Search for the cell housing the specified text and yield its [x, y] center coordinate. 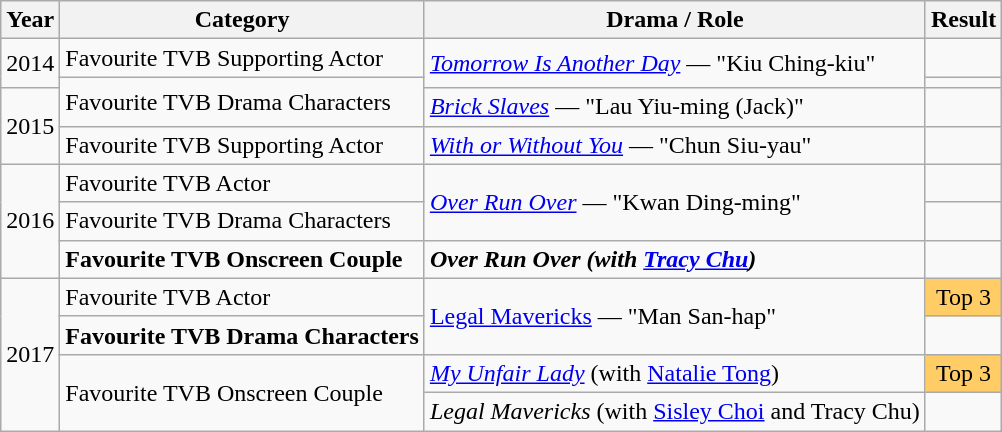
2016 [30, 221]
With or Without You — "Chun Siu-yau" [674, 145]
Legal Mavericks (with Sisley Choi and Tracy Chu) [674, 411]
Tomorrow Is Another Day — "Kiu Ching-kiu" [674, 64]
Drama / Role [674, 20]
2014 [30, 64]
Legal Mavericks — "Man San-hap" [674, 316]
2015 [30, 126]
Year [30, 20]
Result [963, 20]
Over Run Over (with Tracy Chu) [674, 259]
My Unfair Lady (with Natalie Tong) [674, 373]
2017 [30, 354]
Brick Slaves — "Lau Yiu-ming (Jack)" [674, 107]
Over Run Over — "Kwan Ding-ming" [674, 202]
Category [242, 20]
